Find where the given text appears and provide that cell's center as [x, y] coordinate. 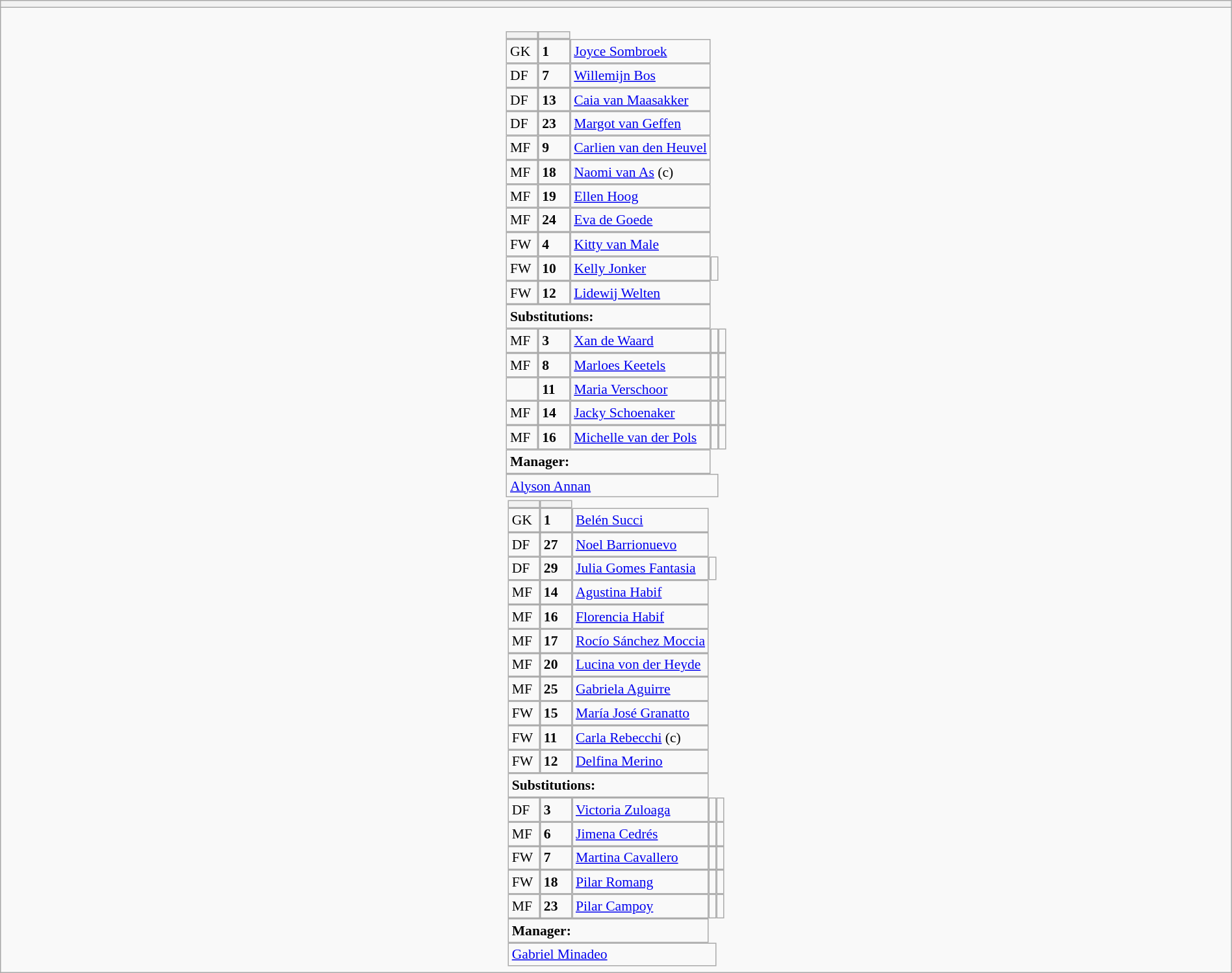
Kitty van Male [640, 244]
Victoria Zuloaga [641, 810]
6 [556, 833]
Agustina Habif [641, 593]
Margot van Geffen [640, 123]
Carlien van den Heuvel [640, 148]
Caia van Maasakker [640, 100]
Alyson Annan [612, 486]
19 [554, 196]
Noel Barrionuevo [641, 545]
Ellen Hoog [640, 196]
15 [556, 714]
Delfina Merino [641, 762]
Eva de Goede [640, 220]
Marloes Keetels [640, 365]
Jimena Cedrés [641, 833]
Xan de Waard [640, 341]
29 [556, 568]
María José Granatto [641, 714]
Kelly Jonker [640, 268]
Lucina von der Heyde [641, 664]
Michelle van der Pols [640, 437]
Gabriela Aguirre [641, 689]
Belén Succi [641, 520]
27 [556, 545]
17 [556, 641]
25 [556, 689]
Naomi van As (c) [640, 172]
20 [556, 664]
8 [554, 365]
Jacky Schoenaker [640, 413]
Carla Rebecchi (c) [641, 737]
Rocío Sánchez Moccia [641, 641]
9 [554, 148]
4 [554, 244]
Martina Cavallero [641, 858]
10 [554, 268]
Florencia Habif [641, 616]
Julia Gomes Fantasia [641, 568]
13 [554, 100]
Lidewij Welten [640, 292]
Willemijn Bos [640, 75]
Maria Verschoor [640, 389]
24 [554, 220]
Joyce Sombroek [640, 51]
Pilar Romang [641, 881]
Gabriel Minadeo [612, 954]
Pilar Campoy [641, 906]
